Find where the given text appears and provide that cell's center as [x, y] coordinate. 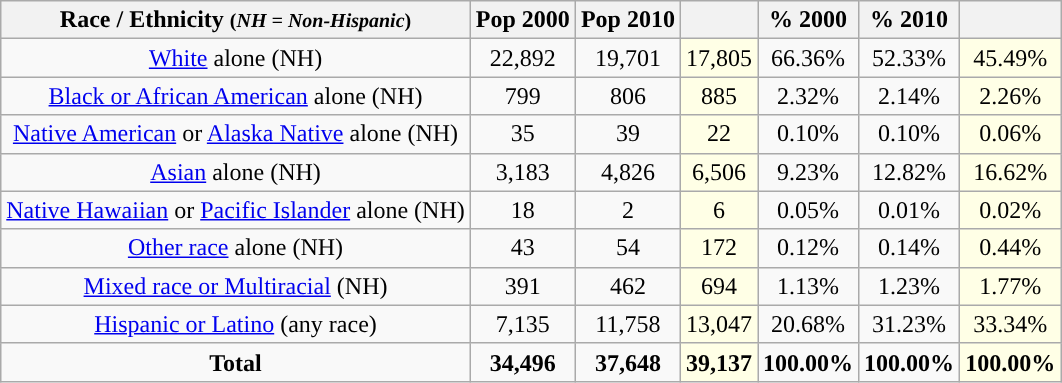
% 2000 [808, 20]
Hispanic or Latino (any race) [236, 324]
22 [718, 134]
17,805 [718, 58]
1.13% [808, 286]
4,826 [628, 172]
799 [522, 96]
462 [628, 286]
Race / Ethnicity (NH = Non-Hispanic) [236, 20]
2.14% [910, 96]
18 [522, 210]
11,758 [628, 324]
33.34% [1010, 324]
2.32% [808, 96]
Pop 2000 [522, 20]
0.14% [910, 248]
22,892 [522, 58]
52.33% [910, 58]
13,047 [718, 324]
% 2010 [910, 20]
Native American or Alaska Native alone (NH) [236, 134]
16.62% [1010, 172]
885 [718, 96]
6,506 [718, 172]
20.68% [808, 324]
54 [628, 248]
Total [236, 362]
2 [628, 210]
Black or African American alone (NH) [236, 96]
0.01% [910, 210]
172 [718, 248]
45.49% [1010, 58]
0.44% [1010, 248]
1.77% [1010, 286]
806 [628, 96]
3,183 [522, 172]
Other race alone (NH) [236, 248]
0.02% [1010, 210]
43 [522, 248]
391 [522, 286]
39,137 [718, 362]
9.23% [808, 172]
19,701 [628, 58]
Mixed race or Multiracial (NH) [236, 286]
39 [628, 134]
White alone (NH) [236, 58]
7,135 [522, 324]
2.26% [1010, 96]
6 [718, 210]
Asian alone (NH) [236, 172]
1.23% [910, 286]
12.82% [910, 172]
35 [522, 134]
694 [718, 286]
37,648 [628, 362]
66.36% [808, 58]
0.06% [1010, 134]
Native Hawaiian or Pacific Islander alone (NH) [236, 210]
31.23% [910, 324]
Pop 2010 [628, 20]
0.12% [808, 248]
34,496 [522, 362]
0.05% [808, 210]
